Output the (x, y) coordinate of the center of the cell containing the given text.  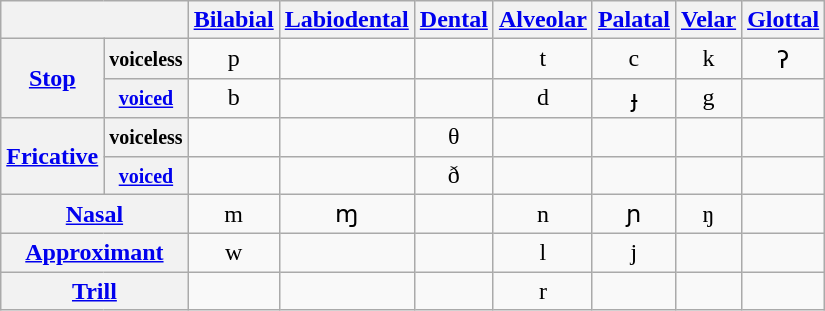
Nasal (94, 214)
Alveolar (542, 20)
Palatal (634, 20)
ɱ (346, 214)
Trill (94, 291)
g (708, 98)
ʔ (784, 59)
d (542, 98)
c (634, 59)
Stop (52, 78)
j (634, 253)
b (234, 98)
θ (454, 137)
t (542, 59)
ð (454, 175)
p (234, 59)
Bilabial (234, 20)
Labiodental (346, 20)
Approximant (94, 253)
ɲ (634, 214)
m (234, 214)
w (234, 253)
l (542, 253)
ŋ (708, 214)
ɟ (634, 98)
Fricative (52, 156)
r (542, 291)
Dental (454, 20)
Velar (708, 20)
Glottal (784, 20)
n (542, 214)
k (708, 59)
